From the cell containing the given text, extract its center point as [x, y] coordinate. 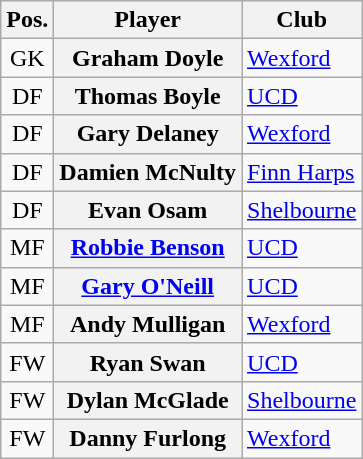
Thomas Boyle [148, 96]
Player [148, 20]
GK [28, 58]
Damien McNulty [148, 172]
Evan Osam [148, 210]
Graham Doyle [148, 58]
Pos. [28, 20]
Andy Mulligan [148, 324]
Dylan McGlade [148, 400]
Danny Furlong [148, 438]
Club [302, 20]
Finn Harps [302, 172]
Gary O'Neill [148, 286]
Robbie Benson [148, 248]
Ryan Swan [148, 362]
Gary Delaney [148, 134]
